Capture the cell that displays the provided text and extract its [X, Y] central coordinate. 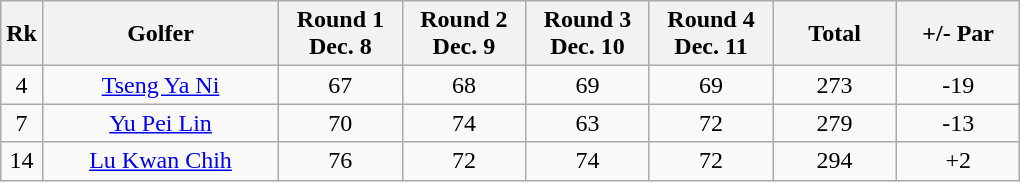
4 [22, 85]
Round 2 Dec. 9 [464, 34]
+2 [958, 161]
Golfer [160, 34]
68 [464, 85]
Round 4 Dec. 11 [711, 34]
-13 [958, 123]
Rk [22, 34]
7 [22, 123]
70 [341, 123]
63 [588, 123]
Tseng Ya Ni [160, 85]
-19 [958, 85]
273 [835, 85]
279 [835, 123]
Yu Pei Lin [160, 123]
67 [341, 85]
14 [22, 161]
Round 3 Dec. 10 [588, 34]
Lu Kwan Chih [160, 161]
Round 1 Dec. 8 [341, 34]
Total [835, 34]
+/- Par [958, 34]
294 [835, 161]
76 [341, 161]
